From the cell containing the given text, extract its center point as (x, y) coordinate. 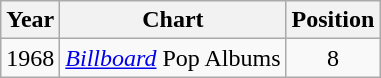
8 (333, 58)
Position (333, 20)
Billboard Pop Albums (173, 58)
Chart (173, 20)
Year (30, 20)
1968 (30, 58)
